Search for the cell housing the specified text and yield its [x, y] center coordinate. 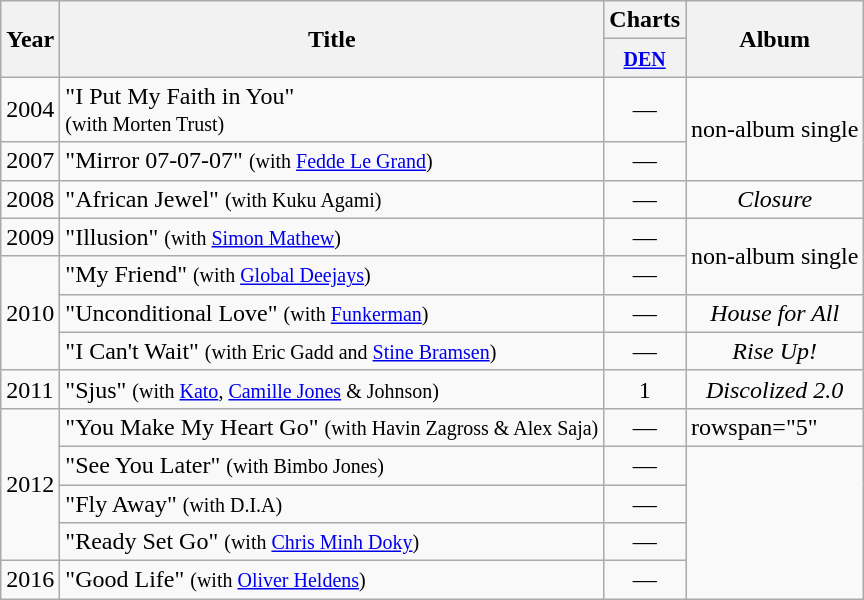
2007 [30, 161]
1 [645, 389]
"My Friend" (with Global Deejays) [332, 275]
"Unconditional Love" (with Funkerman) [332, 313]
Charts [645, 20]
Discolized 2.0 [775, 389]
"You Make My Heart Go" (with Havin Zagross & Alex Saja) [332, 427]
Title [332, 39]
"I Put My Faith in You" (with Morten Trust) [332, 110]
"Ready Set Go" (with Chris Minh Doky) [332, 542]
"African Jewel" (with Kuku Agami) [332, 199]
2008 [30, 199]
"Fly Away" (with D.I.A) [332, 503]
"I Can't Wait" (with Eric Gadd and Stine Bramsen) [332, 351]
Closure [775, 199]
Rise Up! [775, 351]
"Illusion" (with Simon Mathew) [332, 237]
2010 [30, 313]
"Good Life" (with Oliver Heldens) [332, 580]
2012 [30, 484]
House for All [775, 313]
Year [30, 39]
rowspan="5" [775, 427]
"Mirror 07-07-07" (with Fedde Le Grand) [332, 161]
2016 [30, 580]
DEN [645, 58]
2004 [30, 110]
2011 [30, 389]
Album [775, 39]
"See You Later" (with Bimbo Jones) [332, 465]
2009 [30, 237]
"Sjus" (with Kato, Camille Jones & Johnson) [332, 389]
